Search for the cell housing the specified text and yield its [X, Y] center coordinate. 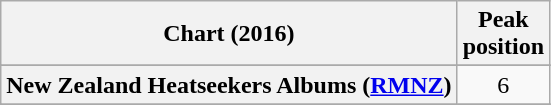
Peak position [503, 34]
6 [503, 85]
Chart (2016) [229, 34]
New Zealand Heatseekers Albums (RMNZ) [229, 85]
